Capture the cell that displays the provided text and extract its [X, Y] central coordinate. 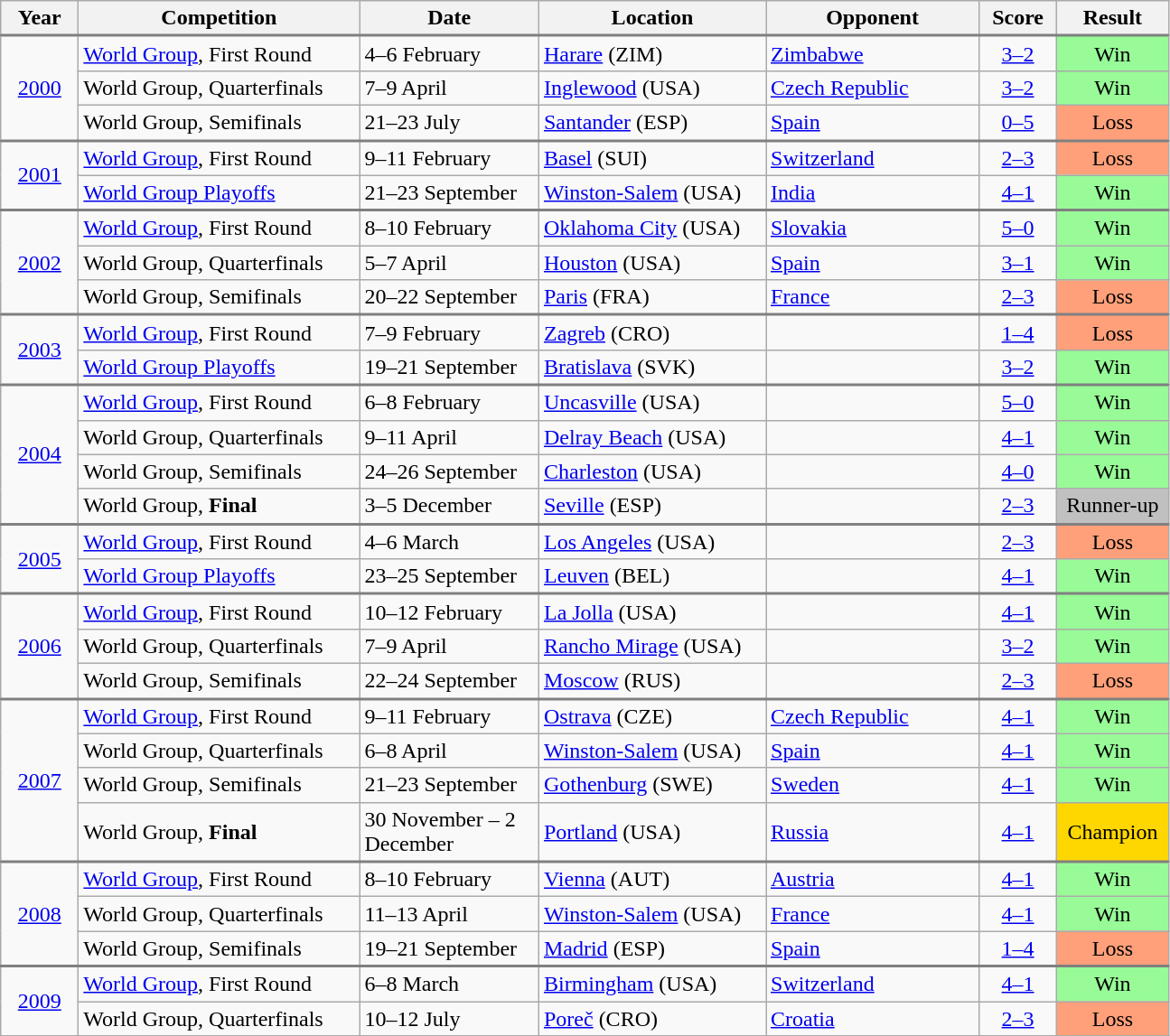
30 November – 2 December [450, 832]
Slovakia [873, 228]
2008 [40, 914]
6–8 March [450, 985]
Croatia [873, 1018]
Year [40, 18]
2004 [40, 454]
0–5 [1018, 123]
2002 [40, 263]
Champion [1113, 832]
Leuven (BEL) [652, 576]
20–22 September [450, 298]
4–0 [1018, 471]
10–12 July [450, 1018]
2003 [40, 350]
Charleston (USA) [652, 471]
Birmingham (USA) [652, 985]
India [873, 193]
Basel (SUI) [652, 157]
Location [652, 18]
Result [1113, 18]
10–12 February [450, 612]
Harare (ZIM) [652, 54]
Bratislava (SVK) [652, 367]
Paris (FRA) [652, 298]
La Jolla (USA) [652, 612]
3–5 December [450, 506]
Sweden [873, 785]
24–26 September [450, 471]
Runner-up [1113, 506]
2007 [40, 780]
9–11 April [450, 437]
6–8 April [450, 751]
2000 [40, 89]
Gothenburg (SWE) [652, 785]
2005 [40, 559]
Score [1018, 18]
Oklahoma City (USA) [652, 228]
11–13 April [450, 914]
4–6 February [450, 54]
Uncasville (USA) [652, 403]
Russia [873, 832]
Rancho Mirage (USA) [652, 646]
2009 [40, 1001]
Vienna (AUT) [652, 880]
Opponent [873, 18]
21–23 July [450, 123]
Zimbabwe [873, 54]
Competition [219, 18]
2001 [40, 175]
23–25 September [450, 576]
Ostrava (CZE) [652, 715]
Santander (ESP) [652, 123]
Date [450, 18]
Poreč (CRO) [652, 1018]
Moscow (RUS) [652, 681]
Houston (USA) [652, 263]
Zagreb (CRO) [652, 332]
Delray Beach (USA) [652, 437]
Inglewood (USA) [652, 88]
Seville (ESP) [652, 506]
Portland (USA) [652, 832]
6–8 February [450, 403]
22–24 September [450, 681]
2006 [40, 647]
3–1 [1018, 263]
Los Angeles (USA) [652, 542]
7–9 February [450, 332]
4–6 March [450, 542]
5–7 April [450, 263]
Austria [873, 880]
Madrid (ESP) [652, 948]
